Capture the cell that displays the provided text and extract its (x, y) central coordinate. 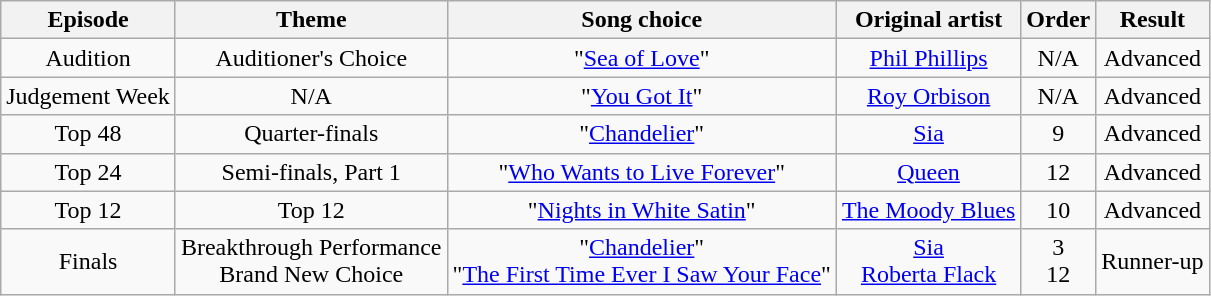
Top 48 (88, 134)
Theme (311, 20)
Finals (88, 262)
"Sea of Love" (642, 58)
Queen (928, 172)
"Nights in White Satin" (642, 210)
Song choice (642, 20)
The Moody Blues (928, 210)
Episode (88, 20)
Result (1152, 20)
Order (1058, 20)
Roy Orbison (928, 96)
Audition (88, 58)
Breakthrough PerformanceBrand New Choice (311, 262)
"Who Wants to Live Forever" (642, 172)
Judgement Week (88, 96)
10 (1058, 210)
Runner-up (1152, 262)
Semi-finals, Part 1 (311, 172)
12 (1058, 172)
Auditioner's Choice (311, 58)
Quarter-finals (311, 134)
312 (1058, 262)
Original artist (928, 20)
Phil Phillips (928, 58)
9 (1058, 134)
Sia (928, 134)
"Chandelier" (642, 134)
"You Got It" (642, 96)
"Chandelier""The First Time Ever I Saw Your Face" (642, 262)
Top 24 (88, 172)
SiaRoberta Flack (928, 262)
